From the cell containing the given text, extract its center point as [X, Y] coordinate. 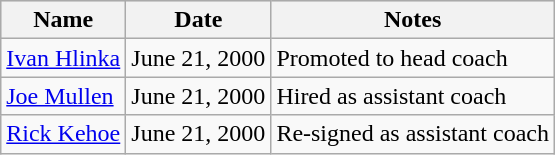
Rick Kehoe [64, 134]
Name [64, 20]
Date [198, 20]
Hired as assistant coach [413, 96]
Notes [413, 20]
Promoted to head coach [413, 58]
Joe Mullen [64, 96]
Re-signed as assistant coach [413, 134]
Ivan Hlinka [64, 58]
